For the text-containing cell, return its midpoint in (x, y) coordinate format. 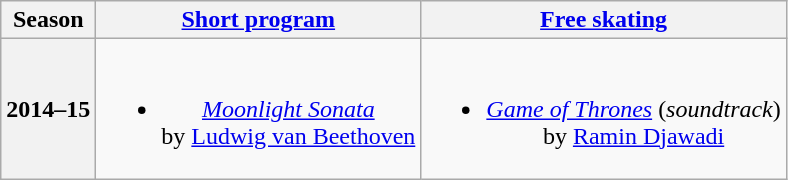
Short program (258, 20)
Moonlight Sonataby Ludwig van Beethoven (258, 109)
2014–15 (48, 109)
Game of Thrones (soundtrack)by Ramin Djawadi (604, 109)
Free skating (604, 20)
Season (48, 20)
